Provide the (x, y) coordinate of the cell's center where the given text is located.  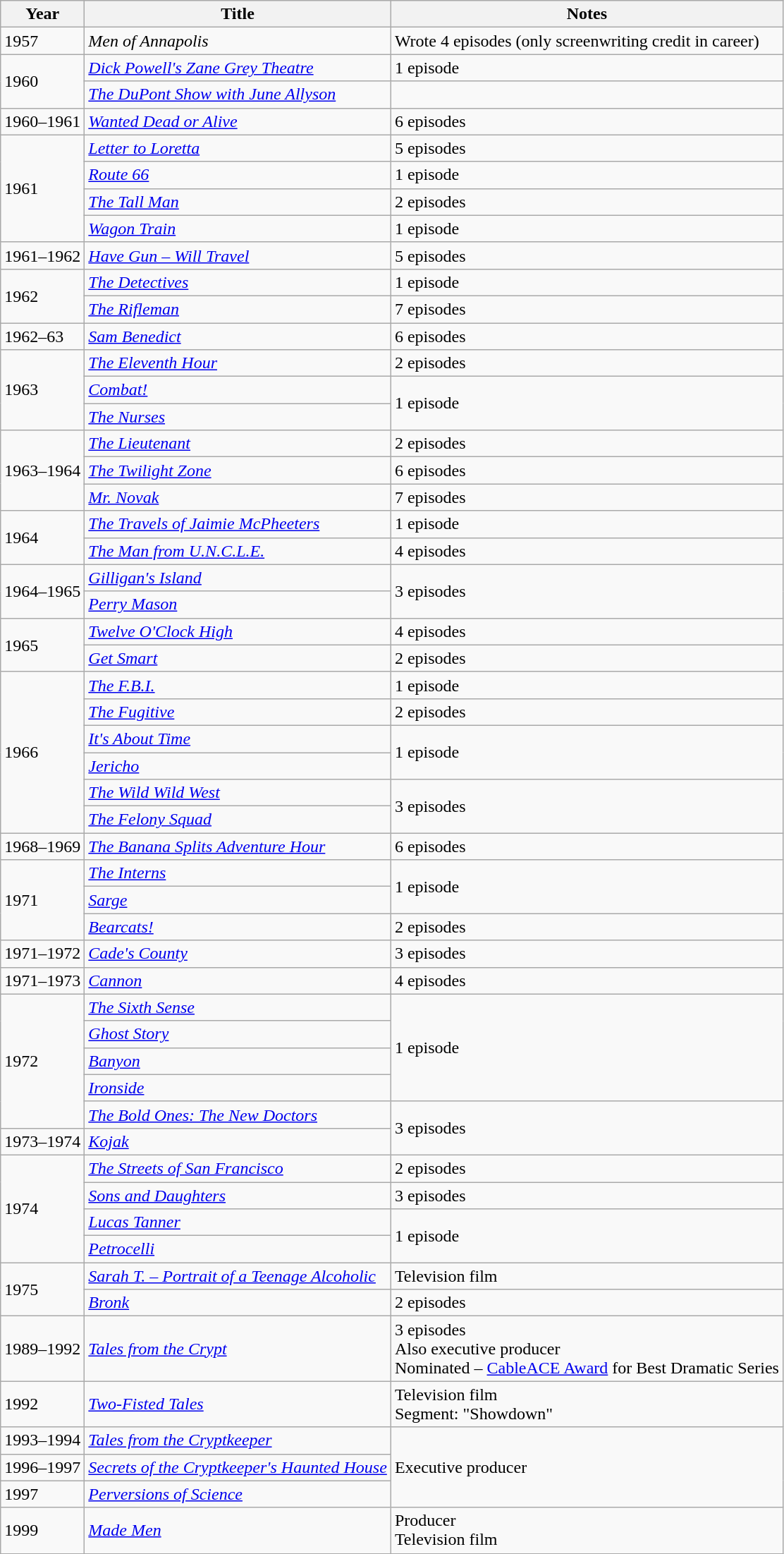
1961 (42, 188)
The Eleventh Hour (238, 363)
Sons and Daughters (238, 1196)
The DuPont Show with June Allyson (238, 95)
Combat! (238, 390)
Two-Fisted Tales (238, 1404)
1963–1964 (42, 471)
Bearcats! (238, 927)
Lucas Tanner (238, 1222)
The Felony Squad (238, 820)
Sarge (238, 900)
1964–1965 (42, 591)
Jericho (238, 765)
The Fugitive (238, 712)
The Nurses (238, 417)
Twelve O'Clock High (238, 631)
The Sixth Sense (238, 1007)
1997 (42, 1494)
The Banana Splits Adventure Hour (238, 846)
1966 (42, 752)
1992 (42, 1404)
1968–1969 (42, 846)
1971–1972 (42, 954)
ProducerTelevision film (587, 1531)
Notes (587, 14)
The Twilight Zone (238, 471)
Sam Benedict (238, 336)
The F.B.I. (238, 685)
Perry Mason (238, 605)
1964 (42, 538)
1972 (42, 1061)
1957 (42, 41)
The Tall Man (238, 202)
Banyon (238, 1061)
The Lieutenant (238, 444)
Bronk (238, 1303)
The Bold Ones: The New Doctors (238, 1115)
1999 (42, 1531)
1975 (42, 1289)
The Travels of Jaimie McPheeters (238, 524)
Letter to Loretta (238, 148)
1960 (42, 81)
Cannon (238, 981)
Title (238, 14)
Wanted Dead or Alive (238, 121)
Men of Annapolis (238, 41)
Tales from the Cryptkeeper (238, 1440)
Petrocelli (238, 1249)
Kojak (238, 1141)
It's About Time (238, 739)
Cade's County (238, 954)
1989–1992 (42, 1349)
Wrote 4 episodes (only screenwriting credit in career) (587, 41)
1974 (42, 1208)
Dick Powell's Zane Grey Theatre (238, 68)
1962 (42, 296)
The Man from U.N.C.L.E. (238, 551)
1960–1961 (42, 121)
1973–1974 (42, 1141)
Sarah T. – Portrait of a Teenage Alcoholic (238, 1276)
1971–1973 (42, 981)
Executive producer (587, 1467)
Made Men (238, 1531)
1993–1994 (42, 1440)
1961–1962 (42, 255)
Television filmSegment: "Showdown" (587, 1404)
The Interns (238, 873)
Ghost Story (238, 1034)
The Streets of San Francisco (238, 1168)
1971 (42, 900)
The Detectives (238, 282)
Year (42, 14)
Secrets of the Cryptkeeper's Haunted House (238, 1467)
1996–1997 (42, 1467)
The Rifleman (238, 309)
Gilligan's Island (238, 578)
1965 (42, 645)
Route 66 (238, 175)
Have Gun – Will Travel (238, 255)
Get Smart (238, 658)
Ironside (238, 1088)
1963 (42, 390)
Mr. Novak (238, 497)
1962–63 (42, 336)
Perversions of Science (238, 1494)
Television film (587, 1276)
3 episodesAlso executive producerNominated – CableACE Award for Best Dramatic Series (587, 1349)
The Wild Wild West (238, 793)
Tales from the Crypt (238, 1349)
Wagon Train (238, 229)
